For the text-containing cell, return its midpoint in [X, Y] coordinate format. 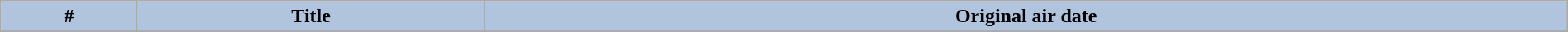
Original air date [1025, 16]
Title [311, 16]
# [69, 16]
